Locate the cell with the specified text and output its (X, Y) center coordinate. 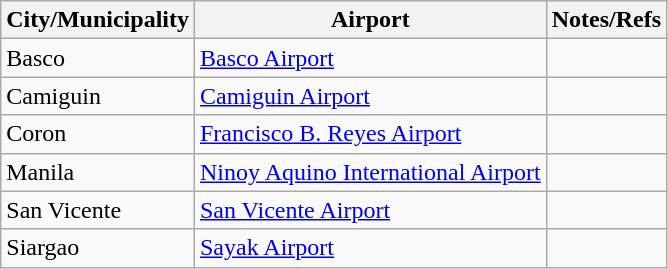
Camiguin Airport (370, 96)
Ninoy Aquino International Airport (370, 172)
Manila (98, 172)
City/Municipality (98, 20)
Airport (370, 20)
Notes/Refs (606, 20)
Basco Airport (370, 58)
San Vicente Airport (370, 210)
Coron (98, 134)
Siargao (98, 248)
Francisco B. Reyes Airport (370, 134)
Sayak Airport (370, 248)
Basco (98, 58)
San Vicente (98, 210)
Camiguin (98, 96)
